For the text-containing cell, return its midpoint in (x, y) coordinate format. 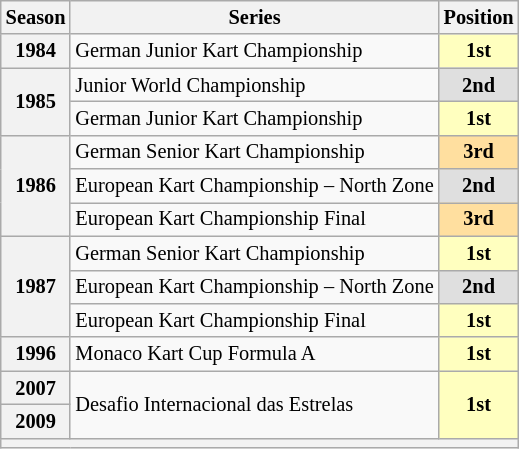
1985 (36, 102)
2007 (36, 388)
1987 (36, 286)
2009 (36, 421)
Season (36, 17)
1986 (36, 186)
Desafio Internacional das Estrelas (254, 404)
Series (254, 17)
Position (479, 17)
Junior World Championship (254, 85)
1996 (36, 354)
1984 (36, 51)
Monaco Kart Cup Formula A (254, 354)
